Search for the cell housing the specified text and yield its (X, Y) center coordinate. 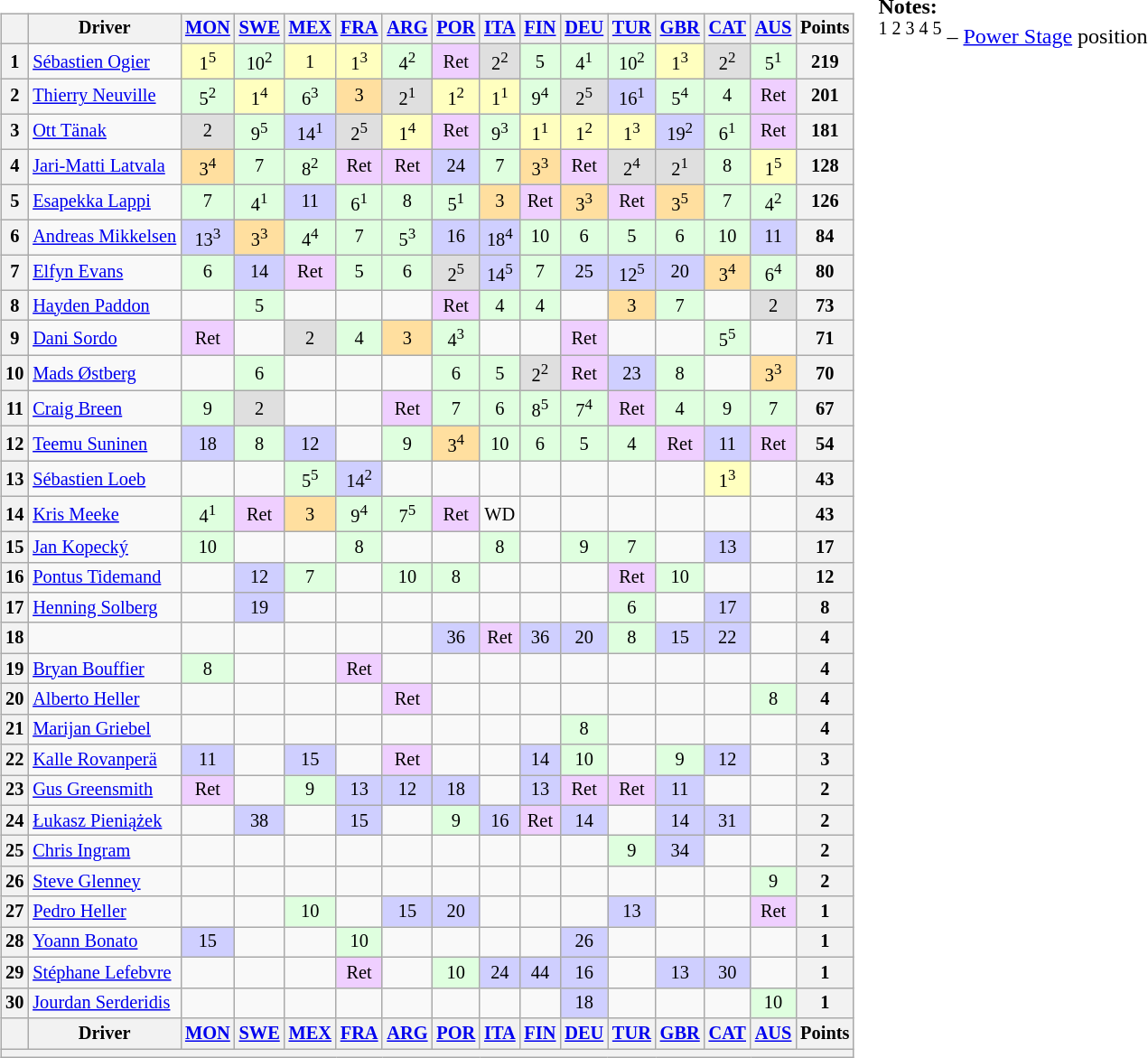
192 (680, 132)
184 (499, 237)
73 (825, 305)
Kalle Rovanperä (105, 760)
Stéphane Lefebvre (105, 973)
Elfyn Evans (105, 273)
Sébastien Ogier (105, 61)
64 (773, 273)
71 (825, 338)
Jan Kopecký (105, 547)
Marijan Griebel (105, 729)
35 (680, 202)
219 (825, 61)
Esapekka Lappi (105, 202)
133 (208, 237)
38 (260, 820)
128 (825, 166)
52 (208, 96)
181 (825, 132)
Henning Solberg (105, 608)
Łukasz Pieniążek (105, 820)
53 (406, 237)
Pedro Heller (105, 912)
WD (499, 513)
82 (311, 166)
Jourdan Serderidis (105, 1003)
28 (14, 942)
29 (14, 973)
145 (499, 273)
63 (311, 96)
Steve Glenney (105, 882)
Andreas Mikkelsen (105, 237)
Bryan Bouffier (105, 669)
Chris Ingram (105, 851)
27 (14, 912)
70 (825, 374)
125 (632, 273)
80 (825, 273)
Yoann Bonato (105, 942)
Kris Meeke (105, 513)
85 (540, 408)
141 (311, 132)
84 (825, 237)
Teemu Suninen (105, 443)
201 (825, 96)
142 (359, 479)
Craig Breen (105, 408)
Pontus Tidemand (105, 577)
Thierry Neuville (105, 96)
31 (728, 820)
74 (583, 408)
161 (632, 96)
67 (825, 408)
Mads Østberg (105, 374)
93 (499, 132)
Dani Sordo (105, 338)
Ott Tänak (105, 132)
75 (406, 513)
Hayden Paddon (105, 305)
Sébastien Loeb (105, 479)
126 (825, 202)
Gus Greensmith (105, 791)
95 (260, 132)
Jari-Matti Latvala (105, 166)
Alberto Heller (105, 699)
